Search for the cell housing the specified text and yield its (X, Y) center coordinate. 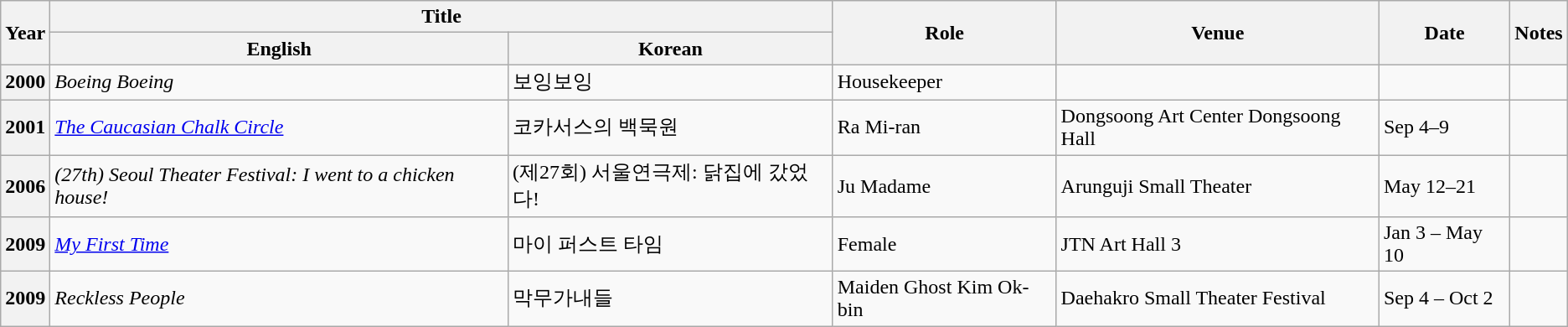
(27th) Seoul Theater Festival: I went to a chicken house! (280, 185)
Housekeeper (945, 82)
Date (1444, 33)
Sep 4–9 (1444, 127)
Jan 3 – May 10 (1444, 245)
Venue (1218, 33)
Korean (670, 49)
JTN Art Hall 3 (1218, 245)
English (280, 49)
2000 (25, 82)
Title (441, 17)
The Caucasian Chalk Circle (280, 127)
Daehakro Small Theater Festival (1218, 298)
Dongsoong Art Center Dongsoong Hall (1218, 127)
Arunguji Small Theater (1218, 185)
마이 퍼스트 타임 (670, 245)
Female (945, 245)
보잉보잉 (670, 82)
Maiden Ghost Kim Ok-bin (945, 298)
Sep 4 – Oct 2 (1444, 298)
Ju Madame (945, 185)
Role (945, 33)
(제27회) 서울연극제: 닭집에 갔었다! (670, 185)
Notes (1539, 33)
막무가내들 (670, 298)
Reckless People (280, 298)
코카서스의 백묵원 (670, 127)
2006 (25, 185)
Year (25, 33)
Ra Mi-ran (945, 127)
Boeing Boeing (280, 82)
May 12–21 (1444, 185)
2001 (25, 127)
My First Time (280, 245)
